Capture the cell that displays the provided text and extract its [X, Y] central coordinate. 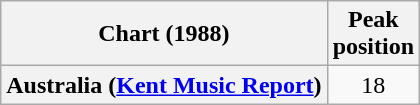
Peakposition [373, 34]
Chart (1988) [164, 34]
Australia (Kent Music Report) [164, 85]
18 [373, 85]
